Return (x, y) of the center of cell containing provided text 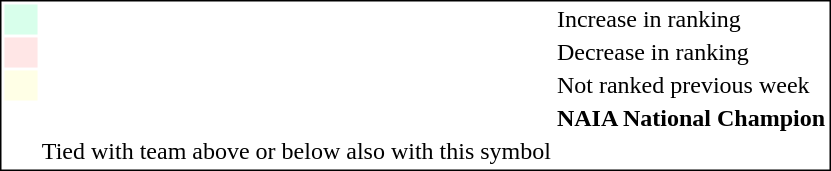
Tied with team above or below also with this symbol (296, 151)
Not ranked previous week (690, 85)
Increase in ranking (690, 19)
Decrease in ranking (690, 53)
NAIA National Champion (690, 119)
